For the text-containing cell, return its midpoint in [X, Y] coordinate format. 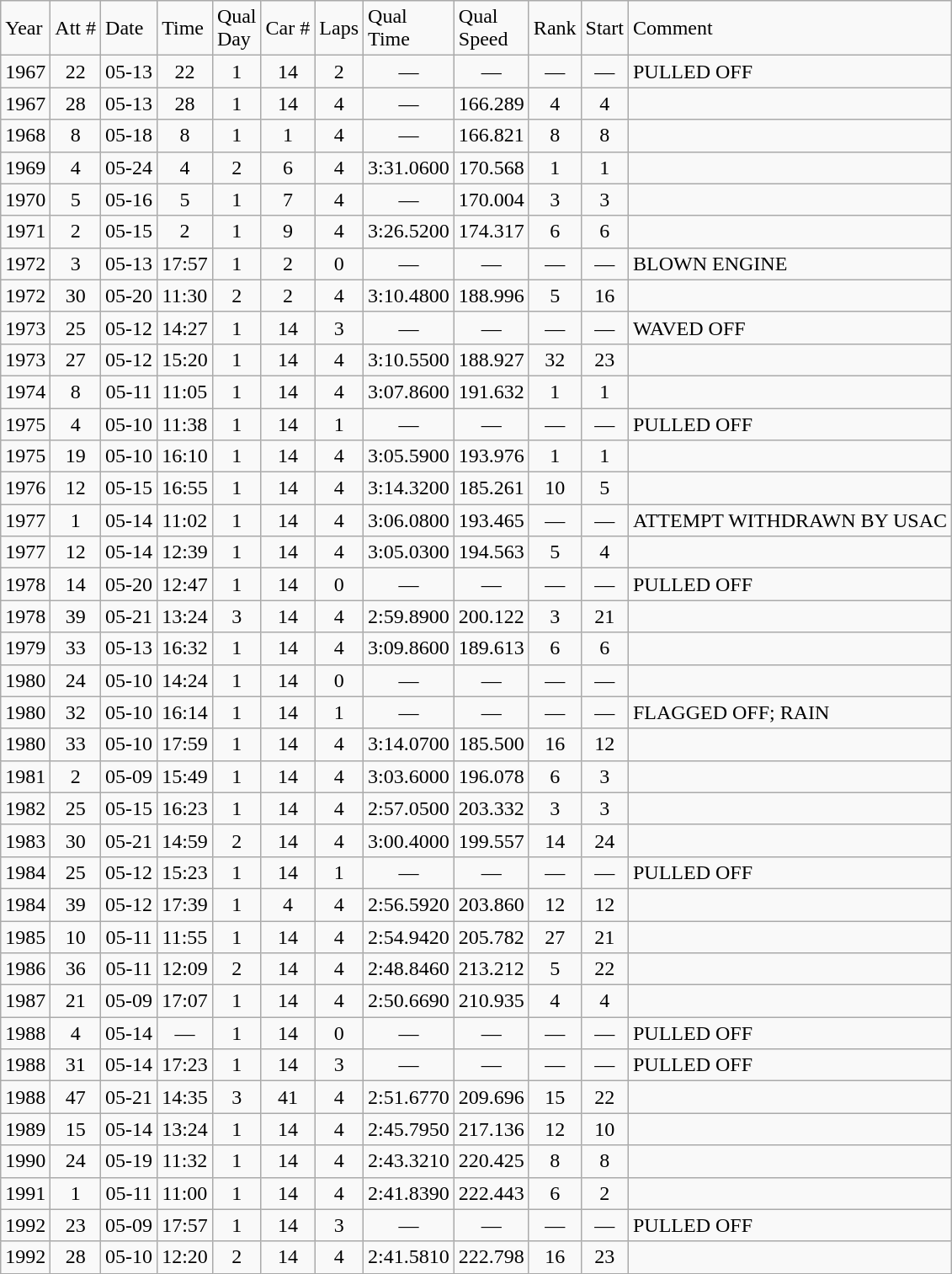
Year [25, 29]
200.122 [492, 616]
47 [76, 1097]
3:14.3200 [409, 488]
QualTime [409, 29]
1979 [25, 648]
17:07 [185, 1001]
2:48.8460 [409, 969]
17:39 [185, 904]
11:00 [185, 1193]
Rank [555, 29]
1968 [25, 136]
188.927 [492, 360]
3:03.6000 [409, 776]
2:43.3210 [409, 1161]
14:24 [185, 680]
174.317 [492, 232]
1981 [25, 776]
05-24 [130, 168]
194.563 [492, 552]
185.261 [492, 488]
1983 [25, 840]
Att # [76, 29]
2:45.7950 [409, 1129]
11:32 [185, 1161]
05-18 [130, 136]
16:32 [185, 648]
1991 [25, 1193]
1982 [25, 808]
1989 [25, 1129]
2:41.8390 [409, 1193]
7 [288, 200]
17:23 [185, 1065]
FLAGGED OFF; RAIN [790, 712]
41 [288, 1097]
196.078 [492, 776]
2:59.8900 [409, 616]
1976 [25, 488]
203.860 [492, 904]
2:41.5810 [409, 1257]
2:50.6690 [409, 1001]
ATTEMPT WITHDRAWN BY USAC [790, 520]
1974 [25, 392]
12:09 [185, 969]
15:49 [185, 776]
3:26.5200 [409, 232]
14:27 [185, 328]
11:02 [185, 520]
1971 [25, 232]
16:14 [185, 712]
1987 [25, 1001]
15:20 [185, 360]
1985 [25, 937]
05-16 [130, 200]
203.332 [492, 808]
222.443 [492, 1193]
193.465 [492, 520]
170.568 [492, 168]
199.557 [492, 840]
3:09.8600 [409, 648]
213.212 [492, 969]
Car # [288, 29]
191.632 [492, 392]
1969 [25, 168]
15:23 [185, 872]
05-19 [130, 1161]
QualDay [237, 29]
2:51.6770 [409, 1097]
3:31.0600 [409, 168]
16:10 [185, 456]
220.425 [492, 1161]
Laps [339, 29]
189.613 [492, 648]
1970 [25, 200]
3:00.4000 [409, 840]
14:59 [185, 840]
3:05.0300 [409, 552]
11:55 [185, 937]
9 [288, 232]
16:23 [185, 808]
2:54.9420 [409, 937]
QualSpeed [492, 29]
Comment [790, 29]
WAVED OFF [790, 328]
205.782 [492, 937]
14:35 [185, 1097]
166.821 [492, 136]
BLOWN ENGINE [790, 264]
11:38 [185, 424]
16:55 [185, 488]
Start [604, 29]
2:57.0500 [409, 808]
217.136 [492, 1129]
1990 [25, 1161]
185.500 [492, 744]
188.996 [492, 296]
3:06.0800 [409, 520]
193.976 [492, 456]
Time [185, 29]
1986 [25, 969]
12:47 [185, 584]
Date [130, 29]
170.004 [492, 200]
3:07.8600 [409, 392]
222.798 [492, 1257]
11:05 [185, 392]
12:20 [185, 1257]
11:30 [185, 296]
3:05.5900 [409, 456]
166.289 [492, 104]
3:10.4800 [409, 296]
3:14.0700 [409, 744]
210.935 [492, 1001]
17:59 [185, 744]
2:56.5920 [409, 904]
3:10.5500 [409, 360]
36 [76, 969]
12:39 [185, 552]
209.696 [492, 1097]
31 [76, 1065]
19 [76, 456]
